Determine the (x, y) coordinate at the center of the cell enclosing the given text.  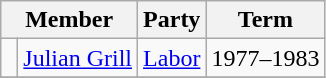
1977–1983 (266, 58)
Term (266, 20)
Labor (172, 58)
Member (70, 20)
Julian Grill (78, 58)
Party (172, 20)
